Output the (x, y) coordinate of the center of the cell containing the given text.  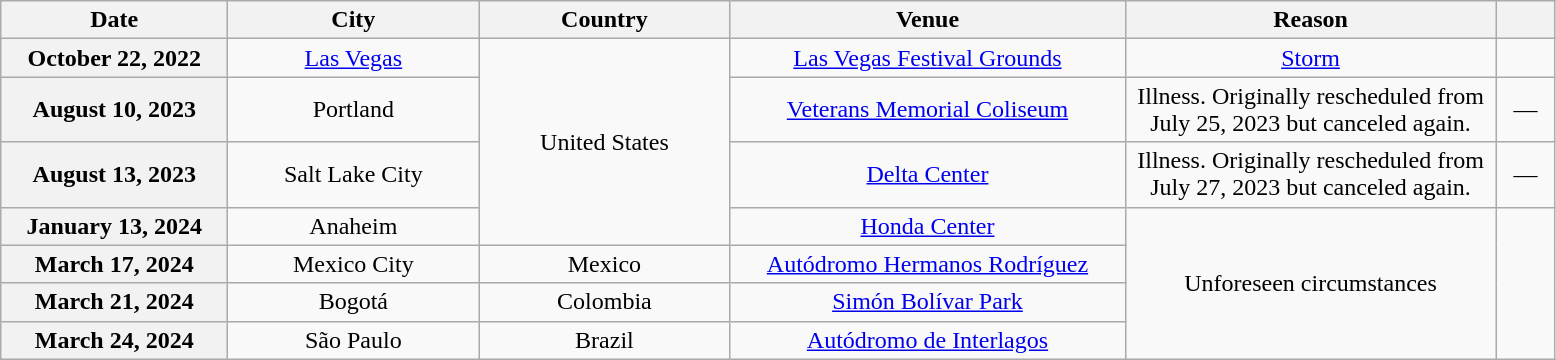
Bogotá (354, 302)
March 24, 2024 (114, 340)
Autódromo Hermanos Rodríguez (928, 264)
Mexico (604, 264)
Autódromo de Interlagos (928, 340)
Storm (1310, 58)
Veterans Memorial Coliseum (928, 110)
March 17, 2024 (114, 264)
Country (604, 20)
Venue (928, 20)
Illness. Originally rescheduled from July 25, 2023 but canceled again. (1310, 110)
Las Vegas Festival Grounds (928, 58)
Portland (354, 110)
Honda Center (928, 226)
Anaheim (354, 226)
March 21, 2024 (114, 302)
Delta Center (928, 174)
São Paulo (354, 340)
City (354, 20)
August 13, 2023 (114, 174)
Brazil (604, 340)
Colombia (604, 302)
Illness. Originally rescheduled from July 27, 2023 but canceled again. (1310, 174)
August 10, 2023 (114, 110)
Las Vegas (354, 58)
Simón Bolívar Park (928, 302)
October 22, 2022 (114, 58)
United States (604, 142)
Unforeseen circumstances (1310, 283)
Date (114, 20)
Salt Lake City (354, 174)
January 13, 2024 (114, 226)
Reason (1310, 20)
Mexico City (354, 264)
